From the cell containing the given text, extract its center point as [X, Y] coordinate. 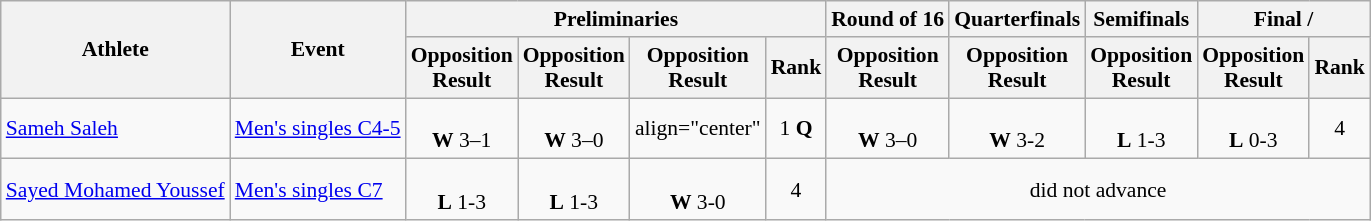
Sameh Saleh [116, 128]
did not advance [1098, 190]
Event [318, 50]
W 3-2 [1017, 128]
Men's singles C4-5 [318, 128]
W 3-0 [698, 190]
Round of 16 [888, 19]
1 Q [796, 128]
W 3–1 [462, 128]
Quarterfinals [1017, 19]
align="center" [698, 128]
Sayed Mohamed Youssef [116, 190]
Athlete [116, 50]
L 0-3 [1253, 128]
Semifinals [1141, 19]
Preliminaries [616, 19]
Final / [1284, 19]
Men's singles C7 [318, 190]
